Find where the given text appears and provide that cell's center as (x, y) coordinate. 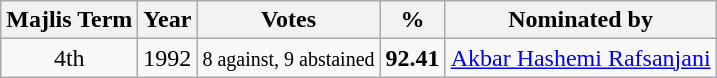
Year (168, 20)
Nominated by (580, 20)
% (412, 20)
4th (70, 58)
1992 (168, 58)
92.41 (412, 58)
Akbar Hashemi Rafsanjani (580, 58)
8 against, 9 abstained (288, 58)
Votes (288, 20)
Majlis Term (70, 20)
